Output the [x, y] coordinate of the center of the cell containing the given text.  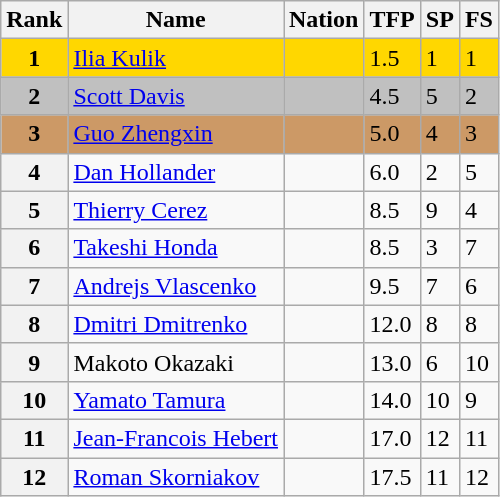
Name [176, 20]
4.5 [392, 96]
Takeshi Honda [176, 248]
12.0 [392, 324]
TFP [392, 20]
Scott Davis [176, 96]
17.5 [392, 477]
6.0 [392, 172]
Dmitri Dmitrenko [176, 324]
13.0 [392, 362]
14.0 [392, 400]
Thierry Cerez [176, 210]
SP [440, 20]
Ilia Kulik [176, 58]
Andrejs Vlascenko [176, 286]
17.0 [392, 438]
Rank [34, 20]
Roman Skorniakov [176, 477]
Jean-Francois Hebert [176, 438]
1.5 [392, 58]
Makoto Okazaki [176, 362]
Dan Hollander [176, 172]
Guo Zhengxin [176, 134]
9.5 [392, 286]
5.0 [392, 134]
Nation [324, 20]
Yamato Tamura [176, 400]
FS [478, 20]
